Output the [X, Y] coordinate of the center of the cell containing the given text.  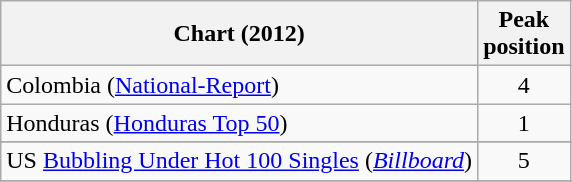
US Bubbling Under Hot 100 Singles (Billboard) [240, 161]
Honduras (Honduras Top 50) [240, 123]
Colombia (National-Report) [240, 85]
Chart (2012) [240, 34]
Peakposition [524, 34]
5 [524, 161]
4 [524, 85]
1 [524, 123]
